Search for the cell housing the specified text and yield its [x, y] center coordinate. 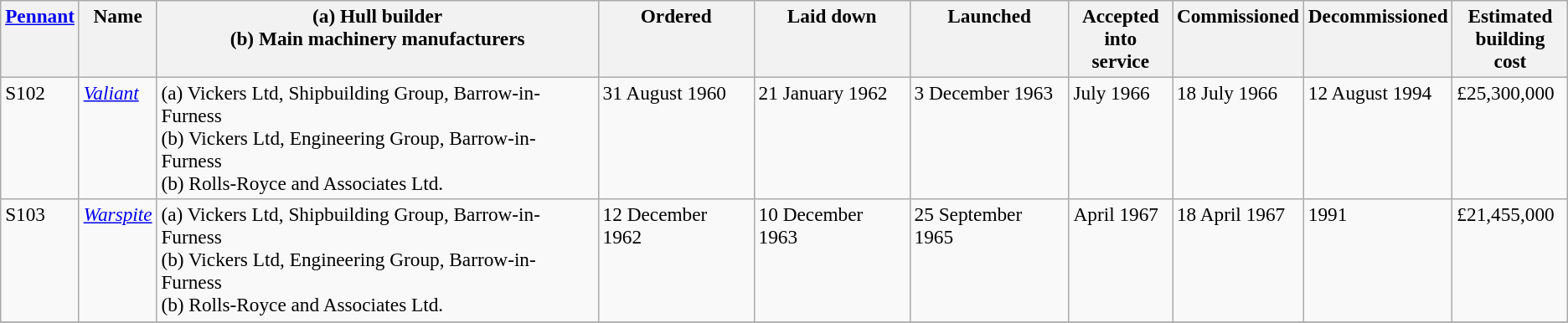
25 September 1965 [989, 260]
12 December 1962 [676, 260]
July 1966 [1121, 138]
12 August 1994 [1378, 138]
(a) Hull builder(b) Main machinery manufacturers [377, 38]
Estimatedbuilding cost [1510, 38]
Ordered [676, 38]
Name [117, 38]
1991 [1378, 260]
S102 [40, 138]
£25,300,000 [1510, 138]
3 December 1963 [989, 138]
10 December 1963 [832, 260]
Decommissioned [1378, 38]
£21,455,000 [1510, 260]
18 April 1967 [1238, 260]
Warspite [117, 260]
S103 [40, 260]
Pennant [40, 38]
18 July 1966 [1238, 138]
April 1967 [1121, 260]
31 August 1960 [676, 138]
Laid down [832, 38]
21 January 1962 [832, 138]
Launched [989, 38]
Commissioned [1238, 38]
Acceptedinto service [1121, 38]
Valiant [117, 138]
